Return the (X, Y) coordinate for the center point of the cell that contains the specified text.  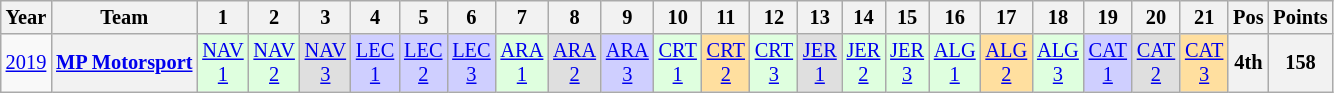
14 (864, 17)
CRT3 (774, 63)
1 (222, 17)
4 (375, 17)
JER3 (907, 63)
CAT3 (1204, 63)
Year (26, 17)
NAV1 (222, 63)
ARA1 (522, 63)
Points (1300, 17)
NAV3 (326, 63)
13 (820, 17)
NAV2 (274, 63)
18 (1058, 17)
20 (1156, 17)
16 (955, 17)
17 (1007, 17)
JER1 (820, 63)
2 (274, 17)
CAT1 (1108, 63)
2019 (26, 63)
ARA3 (628, 63)
8 (574, 17)
LEC2 (423, 63)
Team (124, 17)
Pos (1248, 17)
15 (907, 17)
4th (1248, 63)
21 (1204, 17)
6 (471, 17)
ALG1 (955, 63)
MP Motorsport (124, 63)
10 (678, 17)
19 (1108, 17)
ALG3 (1058, 63)
5 (423, 17)
LEC1 (375, 63)
CRT2 (726, 63)
CRT1 (678, 63)
CAT2 (1156, 63)
12 (774, 17)
11 (726, 17)
ARA2 (574, 63)
JER2 (864, 63)
158 (1300, 63)
7 (522, 17)
ALG2 (1007, 63)
3 (326, 17)
LEC3 (471, 63)
9 (628, 17)
